From the cell containing the given text, extract its center point as [x, y] coordinate. 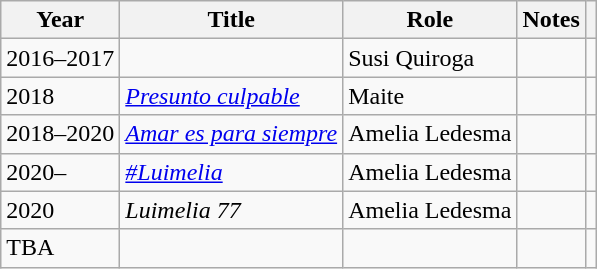
Presunto culpable [232, 96]
Year [60, 20]
Notes [551, 20]
TBA [60, 248]
Susi Quiroga [430, 58]
2018 [60, 96]
Role [430, 20]
2016–2017 [60, 58]
Luimelia 77 [232, 210]
Maite [430, 96]
2018–2020 [60, 134]
#Luimelia [232, 172]
2020– [60, 172]
Amar es para siempre [232, 134]
Title [232, 20]
2020 [60, 210]
